Return the [x, y] coordinate for the center point of the cell that contains the specified text.  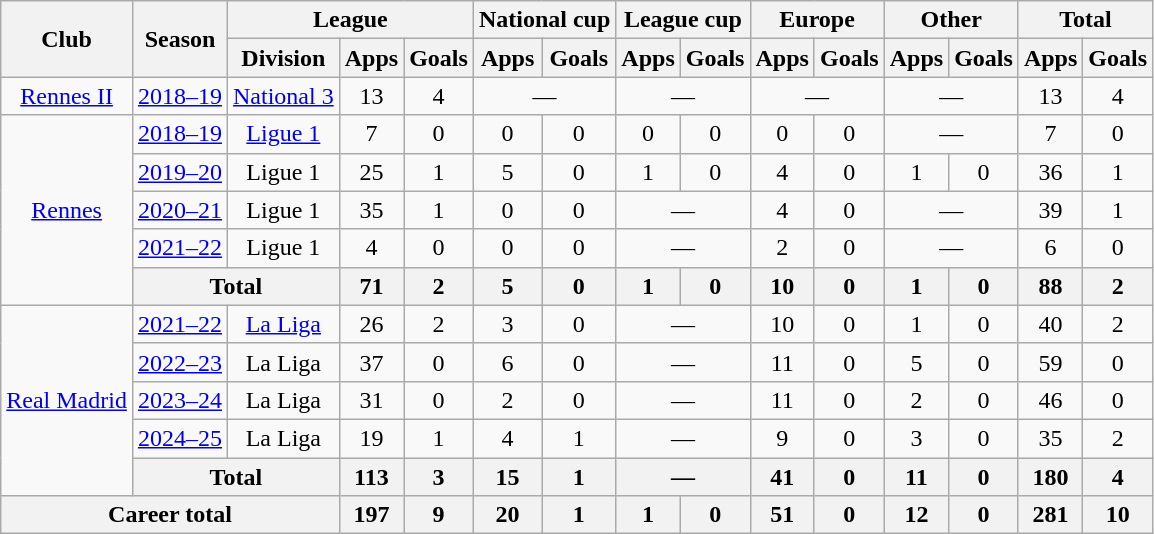
31 [371, 400]
26 [371, 324]
281 [1050, 515]
Division [284, 58]
39 [1050, 210]
40 [1050, 324]
League [351, 20]
51 [782, 515]
20 [507, 515]
71 [371, 286]
National cup [544, 20]
Career total [170, 515]
88 [1050, 286]
Rennes II [67, 96]
15 [507, 477]
12 [916, 515]
2023–24 [180, 400]
2020–21 [180, 210]
Rennes [67, 210]
19 [371, 438]
59 [1050, 362]
League cup [683, 20]
41 [782, 477]
25 [371, 172]
Real Madrid [67, 400]
37 [371, 362]
180 [1050, 477]
197 [371, 515]
46 [1050, 400]
Club [67, 39]
Other [951, 20]
2019–20 [180, 172]
36 [1050, 172]
2022–23 [180, 362]
Season [180, 39]
Europe [817, 20]
National 3 [284, 96]
113 [371, 477]
2024–25 [180, 438]
